Determine the (X, Y) coordinate at the center of the cell enclosing the given text.  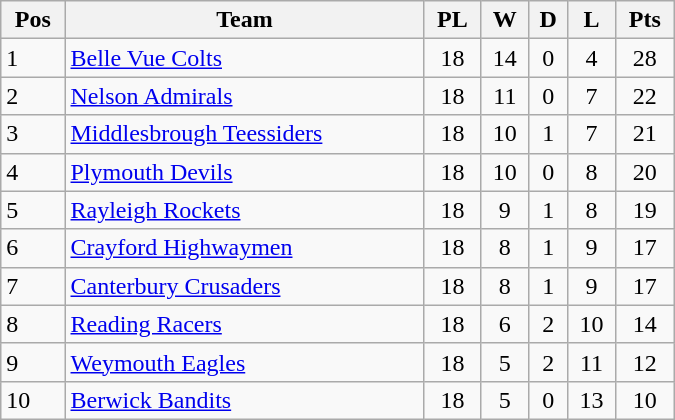
Crayford Highwaymen (244, 248)
Pos (33, 20)
12 (644, 362)
W (505, 20)
Canterbury Crusaders (244, 286)
3 (33, 134)
Plymouth Devils (244, 172)
19 (644, 210)
Pts (644, 20)
Reading Racers (244, 324)
Rayleigh Rockets (244, 210)
Middlesbrough Teessiders (244, 134)
Belle Vue Colts (244, 58)
Berwick Bandits (244, 400)
Team (244, 20)
21 (644, 134)
28 (644, 58)
Weymouth Eagles (244, 362)
PL (452, 20)
22 (644, 96)
20 (644, 172)
13 (592, 400)
D (548, 20)
Nelson Admirals (244, 96)
L (592, 20)
